Detect which cell encompasses the target text, then output its (X, Y) center coordinate. 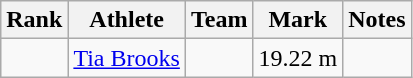
Team (219, 20)
Notes (377, 20)
Mark (298, 20)
Athlete (127, 20)
19.22 m (298, 58)
Tia Brooks (127, 58)
Rank (34, 20)
